Return the (X, Y) coordinate for the center point of the cell that contains the specified text.  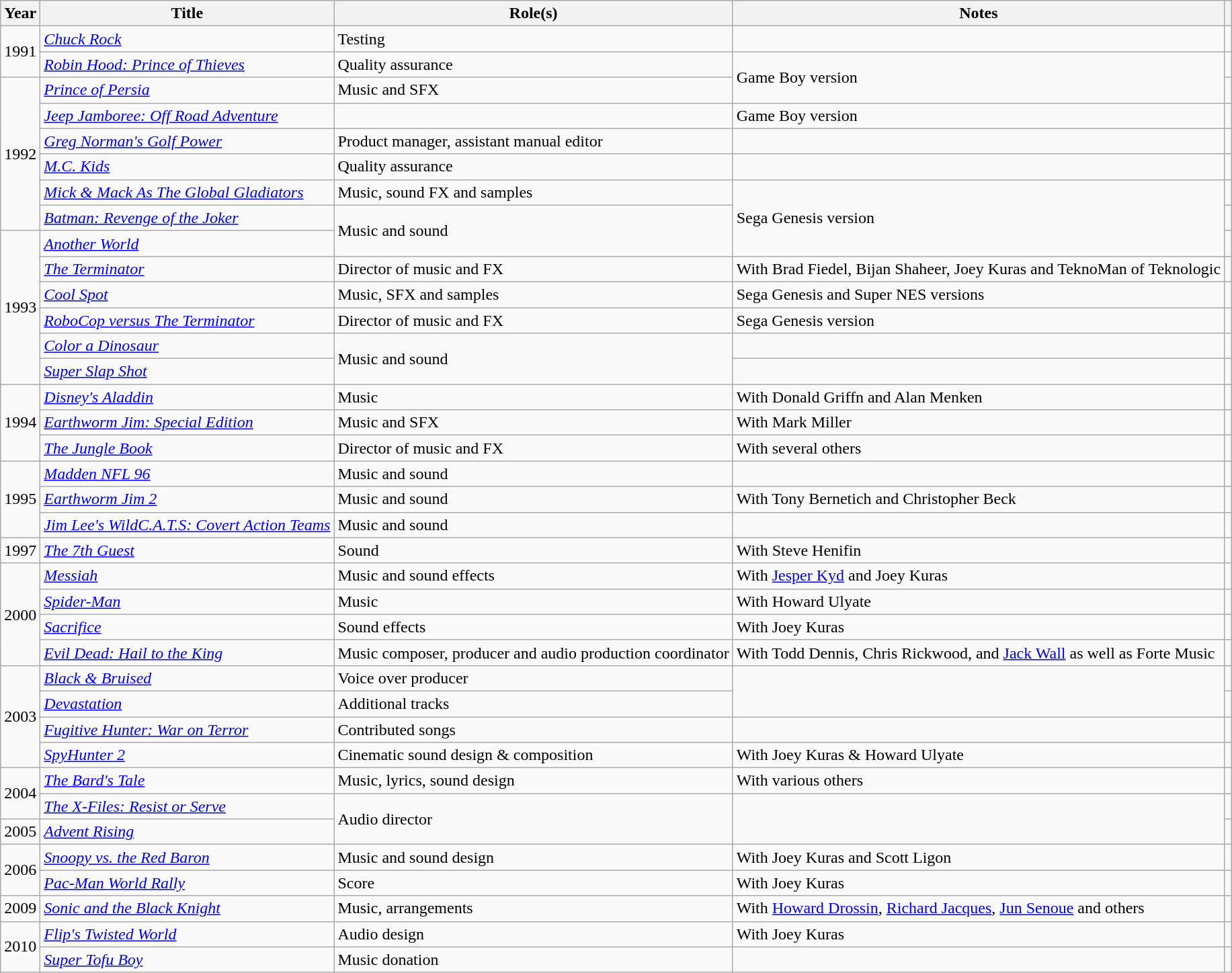
2000 (20, 614)
Contributed songs (534, 729)
The Bard's Tale (187, 781)
Cool Spot (187, 294)
Jim Lee's WildC.A.T.S: Covert Action Teams (187, 525)
Prince of Persia (187, 90)
The 7th Guest (187, 550)
2004 (20, 794)
Music donation (534, 960)
Mick & Mack As The Global Gladiators (187, 192)
Robin Hood: Prince of Thieves (187, 65)
Color a Dinosaur (187, 346)
Super Tofu Boy (187, 960)
With Steve Henifin (979, 550)
Jeep Jamboree: Off Road Adventure (187, 116)
Cinematic sound design & composition (534, 755)
With Jesper Kyd and Joey Kuras (979, 576)
1993 (20, 307)
Black & Bruised (187, 678)
Music and sound effects (534, 576)
1991 (20, 52)
Music, arrangements (534, 908)
Earthworm Jim 2 (187, 499)
The X-Files: Resist or Serve (187, 806)
2006 (20, 870)
Music, sound FX and samples (534, 192)
1992 (20, 154)
Devastation (187, 704)
Audio design (534, 934)
With Tony Bernetich and Christopher Beck (979, 499)
RoboCop versus The Terminator (187, 321)
With Mark Miller (979, 423)
Spider-Man (187, 601)
Music composer, producer and audio production coordinator (534, 652)
2003 (20, 716)
1997 (20, 550)
M.C. Kids (187, 167)
Sega Genesis and Super NES versions (979, 294)
With Todd Dennis, Chris Rickwood, and Jack Wall as well as Forte Music (979, 652)
With Howard Ulyate (979, 601)
Notes (979, 13)
1994 (20, 423)
2010 (20, 947)
Title (187, 13)
With several others (979, 448)
Madden NFL 96 (187, 474)
2009 (20, 908)
With Joey Kuras and Scott Ligon (979, 857)
SpyHunter 2 (187, 755)
Audio director (534, 819)
With Howard Drossin, Richard Jacques, Jun Senoue and others (979, 908)
Role(s) (534, 13)
Greg Norman's Golf Power (187, 141)
Music, lyrics, sound design (534, 781)
The Terminator (187, 269)
Product manager, assistant manual editor (534, 141)
Earthworm Jim: Special Edition (187, 423)
Testing (534, 39)
Flip's Twisted World (187, 934)
Score (534, 883)
Voice over producer (534, 678)
Sonic and the Black Knight (187, 908)
Snoopy vs. the Red Baron (187, 857)
Advent Rising (187, 832)
Super Slap Shot (187, 372)
With Joey Kuras & Howard Ulyate (979, 755)
Additional tracks (534, 704)
Sound effects (534, 627)
Another World (187, 243)
With Donald Griffn and Alan Menken (979, 397)
Disney's Aladdin (187, 397)
Sacrifice (187, 627)
With Brad Fiedel, Bijan Shaheer, Joey Kuras and TeknoMan of Teknologic (979, 269)
1995 (20, 499)
With various others (979, 781)
Fugitive Hunter: War on Terror (187, 729)
Sound (534, 550)
Pac-Man World Rally (187, 883)
Music, SFX and samples (534, 294)
Messiah (187, 576)
Year (20, 13)
Evil Dead: Hail to the King (187, 652)
Batman: Revenge of the Joker (187, 218)
The Jungle Book (187, 448)
Music and sound design (534, 857)
2005 (20, 832)
Chuck Rock (187, 39)
